For the text-containing cell, return its midpoint in (x, y) coordinate format. 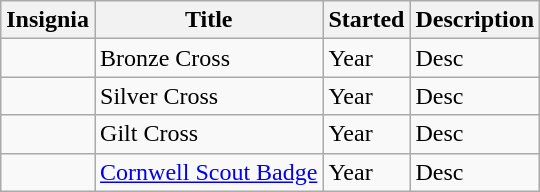
Cornwell Scout Badge (209, 172)
Bronze Cross (209, 58)
Silver Cross (209, 96)
Description (475, 20)
Insignia (48, 20)
Gilt Cross (209, 134)
Started (366, 20)
Title (209, 20)
